Locate the cell with the specified text and output its (X, Y) center coordinate. 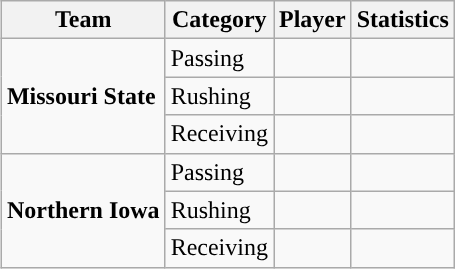
Team (83, 20)
Northern Iowa (83, 210)
Player (313, 20)
Statistics (402, 20)
Missouri State (83, 96)
Category (219, 20)
